Search for the cell housing the specified text and yield its (x, y) center coordinate. 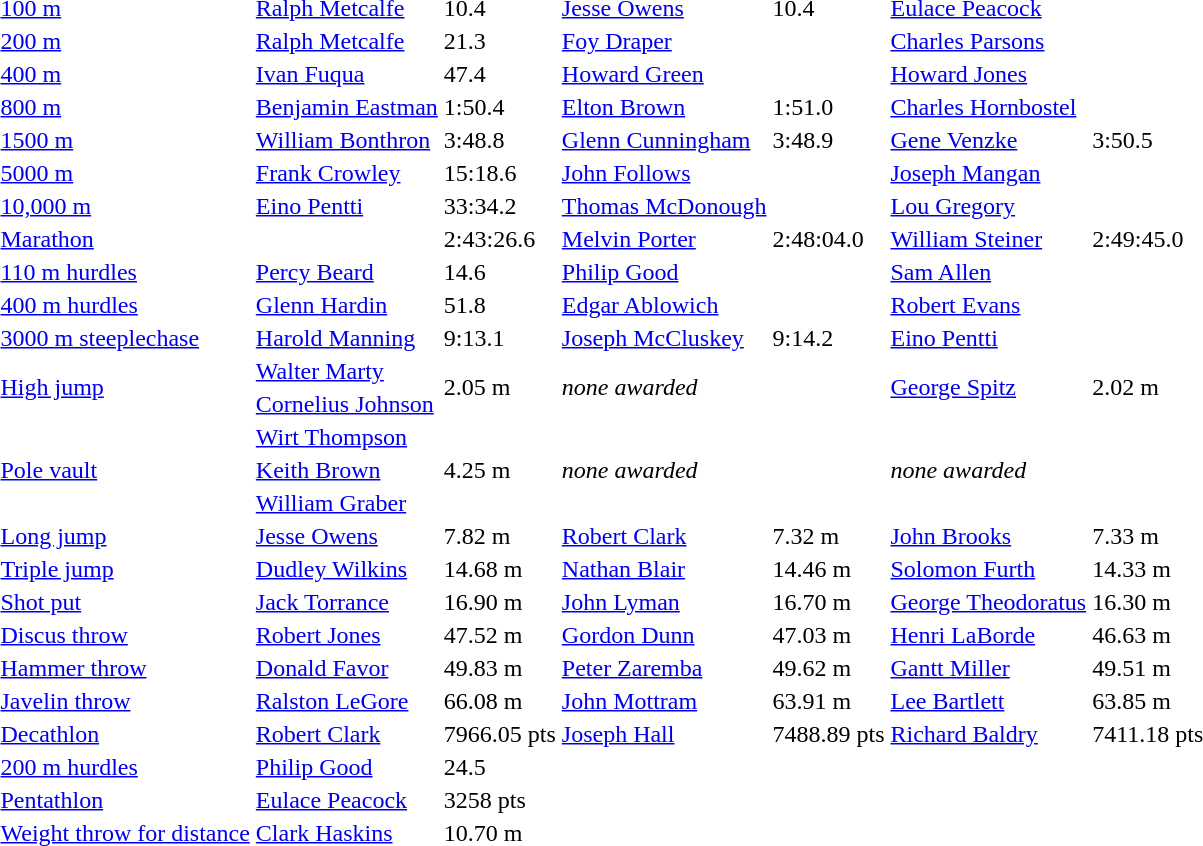
3:48.8 (500, 140)
15:18.6 (500, 173)
Glenn Cunningham (664, 140)
Ralph Metcalfe (346, 41)
Howard Jones (988, 74)
Ralston LeGore (346, 701)
Thomas McDonough (664, 206)
7.82 m (500, 536)
Jesse Owens (346, 536)
Melvin Porter (664, 239)
49.62 m (828, 668)
Lee Bartlett (988, 701)
4.25 m (500, 470)
Ivan Fuqua (346, 74)
Peter Zaremba (664, 668)
Joseph McCluskey (664, 338)
Dudley Wilkins (346, 569)
Edgar Ablowich (664, 305)
9:14.2 (828, 338)
John Mottram (664, 701)
33:34.2 (500, 206)
Charles Parsons (988, 41)
47.52 m (500, 635)
John Lyman (664, 602)
3:48.9 (828, 140)
Cornelius Johnson (346, 404)
John Follows (664, 173)
George Theodoratus (988, 602)
2:43:26.6 (500, 239)
21.3 (500, 41)
3258 pts (500, 800)
Frank Crowley (346, 173)
2.05 m (500, 388)
Nathan Blair (664, 569)
Richard Baldry (988, 734)
Joseph Mangan (988, 173)
Keith Brown (346, 470)
William Graber (346, 503)
66.08 m (500, 701)
14.68 m (500, 569)
24.5 (500, 767)
Sam Allen (988, 272)
63.91 m (828, 701)
14.46 m (828, 569)
Robert Evans (988, 305)
Lou Gregory (988, 206)
Jack Torrance (346, 602)
Gordon Dunn (664, 635)
1:51.0 (828, 107)
47.4 (500, 74)
William Steiner (988, 239)
Donald Favor (346, 668)
Howard Green (664, 74)
Elton Brown (664, 107)
George Spitz (988, 388)
Henri LaBorde (988, 635)
Gantt Miller (988, 668)
Eulace Peacock (346, 800)
John Brooks (988, 536)
Wirt Thompson (346, 437)
Walter Marty (346, 371)
1:50.4 (500, 107)
47.03 m (828, 635)
Gene Venzke (988, 140)
16.90 m (500, 602)
49.83 m (500, 668)
7.32 m (828, 536)
Harold Manning (346, 338)
Robert Jones (346, 635)
7966.05 pts (500, 734)
Joseph Hall (664, 734)
2:48:04.0 (828, 239)
Solomon Furth (988, 569)
9:13.1 (500, 338)
51.8 (500, 305)
Foy Draper (664, 41)
Benjamin Eastman (346, 107)
Glenn Hardin (346, 305)
16.70 m (828, 602)
William Bonthron (346, 140)
7488.89 pts (828, 734)
14.6 (500, 272)
Percy Beard (346, 272)
Charles Hornbostel (988, 107)
